Identify which cell holds the provided text, then report its (x, y) central coordinate. 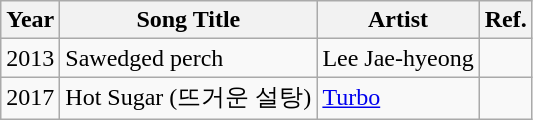
Year (30, 20)
Turbo (398, 98)
2013 (30, 58)
Song Title (188, 20)
2017 (30, 98)
Hot Sugar (뜨거운 설탕) (188, 98)
Lee Jae-hyeong (398, 58)
Artist (398, 20)
Sawedged perch (188, 58)
Ref. (506, 20)
